Find where the given text appears and provide that cell's center as [x, y] coordinate. 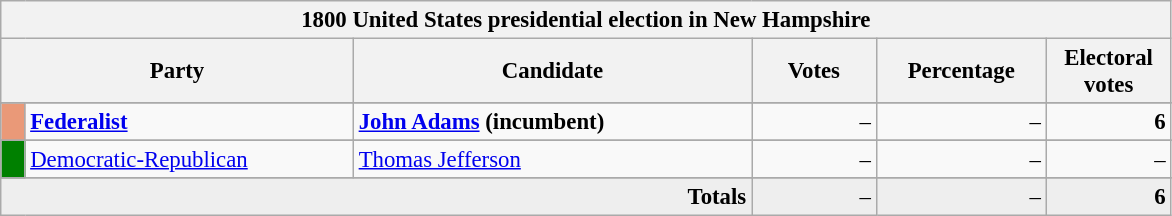
Votes [814, 72]
Candidate [552, 72]
Thomas Jefferson [552, 160]
Democratic-Republican [189, 160]
Percentage [961, 72]
Electoral votes [1108, 72]
1800 United States presidential election in New Hampshire [586, 20]
Federalist [189, 122]
Party [178, 72]
Totals [376, 197]
John Adams (incumbent) [552, 122]
